Search for the cell housing the specified text and yield its (x, y) center coordinate. 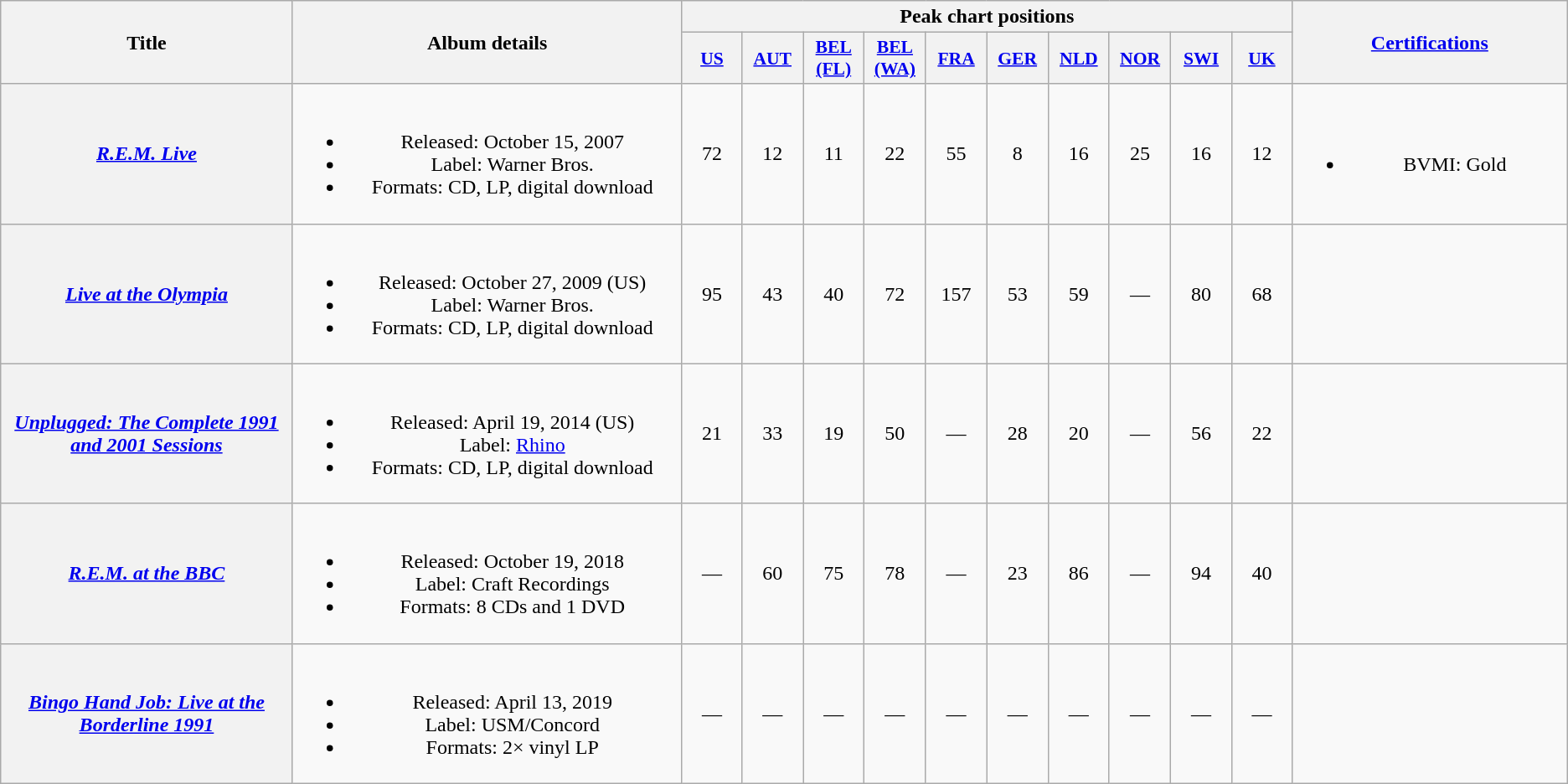
95 (712, 293)
60 (772, 573)
UK (1261, 59)
BEL(WA) (895, 59)
19 (834, 434)
Title (147, 42)
80 (1201, 293)
Certifications (1429, 42)
23 (1017, 573)
8 (1017, 154)
AUT (772, 59)
Unplugged: The Complete 1991 and 2001 Sessions (147, 434)
11 (834, 154)
75 (834, 573)
53 (1017, 293)
NLD (1079, 59)
Released: April 19, 2014 (US)Label: RhinoFormats: CD, LP, digital download (487, 434)
33 (772, 434)
Released: October 27, 2009 (US)Label: Warner Bros.Formats: CD, LP, digital download (487, 293)
NOR (1139, 59)
Released: April 13, 2019Label: USM/ConcordFormats: 2× vinyl LP (487, 714)
43 (772, 293)
55 (957, 154)
157 (957, 293)
Live at the Olympia (147, 293)
50 (895, 434)
59 (1079, 293)
Peak chart positions (987, 17)
R.E.M. at the BBC (147, 573)
BVMI: Gold (1429, 154)
Released: October 15, 2007Label: Warner Bros.Formats: CD, LP, digital download (487, 154)
21 (712, 434)
R.E.M. Live (147, 154)
BEL(FL) (834, 59)
68 (1261, 293)
25 (1139, 154)
Bingo Hand Job: Live at the Borderline 1991 (147, 714)
28 (1017, 434)
US (712, 59)
20 (1079, 434)
78 (895, 573)
94 (1201, 573)
Released: October 19, 2018Label: Craft RecordingsFormats: 8 CDs and 1 DVD (487, 573)
FRA (957, 59)
56 (1201, 434)
GER (1017, 59)
SWI (1201, 59)
Album details (487, 42)
86 (1079, 573)
